Return [x, y] of the center of cell containing provided text 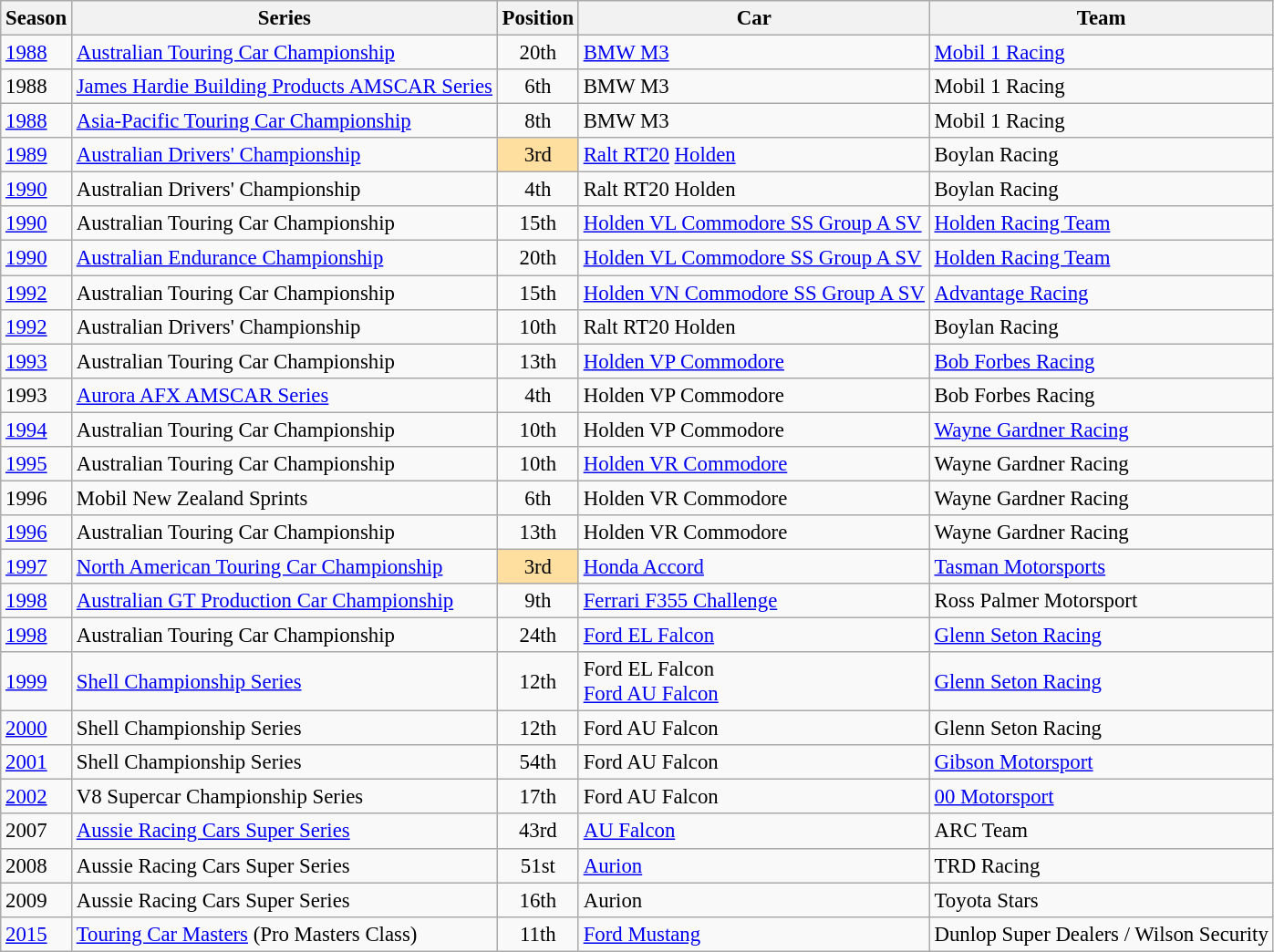
17th [538, 797]
Dunlop Super Dealers / Wilson Security [1102, 934]
TRD Racing [1102, 865]
2015 [36, 934]
16th [538, 900]
North American Touring Car Championship [285, 566]
Asia-Pacific Touring Car Championship [285, 121]
9th [538, 601]
Car [753, 18]
Touring Car Masters (Pro Masters Class) [285, 934]
Holden VN Commodore SS Group A SV [753, 293]
Mobil New Zealand Sprints [285, 498]
2007 [36, 832]
AU Falcon [753, 832]
1995 [36, 464]
2009 [36, 900]
Australian Endurance Championship [285, 258]
Ross Palmer Motorsport [1102, 601]
2008 [36, 865]
24th [538, 636]
Ferrari F355 Challenge [753, 601]
Honda Accord [753, 566]
2000 [36, 729]
1999 [36, 682]
Ford Mustang [753, 934]
43rd [538, 832]
2001 [36, 762]
1997 [36, 566]
00 Motorsport [1102, 797]
2002 [36, 797]
54th [538, 762]
James Hardie Building Products AMSCAR Series [285, 87]
11th [538, 934]
Australian GT Production Car Championship [285, 601]
Series [285, 18]
V8 Supercar Championship Series [285, 797]
Gibson Motorsport [1102, 762]
Toyota Stars [1102, 900]
Advantage Racing [1102, 293]
Ford EL Falcon [753, 636]
Position [538, 18]
8th [538, 121]
1989 [36, 155]
ARC Team [1102, 832]
Ford EL FalconFord AU Falcon [753, 682]
Tasman Motorsports [1102, 566]
Season [36, 18]
Aurora AFX AMSCAR Series [285, 395]
Team [1102, 18]
51st [538, 865]
1994 [36, 429]
